Provide the (x, y) coordinate of the cell's center where the given text is located.  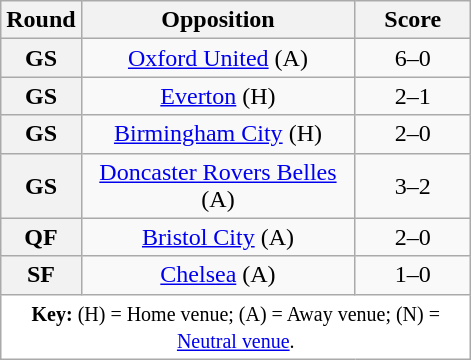
Oxford United (A) (218, 58)
Bristol City (A) (218, 237)
Chelsea (A) (218, 275)
SF (41, 275)
3–2 (413, 186)
Score (413, 20)
6–0 (413, 58)
Birmingham City (H) (218, 134)
Opposition (218, 20)
2–1 (413, 96)
Everton (H) (218, 96)
1–0 (413, 275)
Doncaster Rovers Belles (A) (218, 186)
QF (41, 237)
Round (41, 20)
Key: (H) = Home venue; (A) = Away venue; (N) = Neutral venue. (236, 326)
